From the cell containing the given text, extract its center point as [X, Y] coordinate. 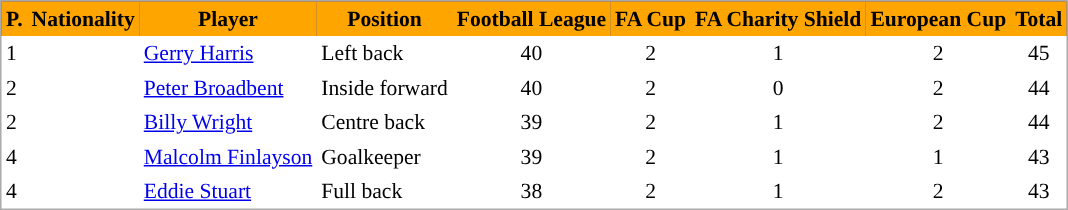
Eddie Stuart [228, 191]
FA Charity Shield [778, 19]
Full back [384, 191]
European Cup [938, 19]
Malcolm Finlayson [228, 157]
Nationality [83, 19]
Player [228, 19]
Inside forward [384, 87]
0 [778, 87]
Left back [384, 53]
Peter Broadbent [228, 87]
Centre back [384, 122]
45 [1039, 53]
Position [384, 19]
Goalkeeper [384, 157]
Total [1039, 19]
Football League [531, 19]
FA Cup [651, 19]
Billy Wright [228, 122]
38 [531, 191]
P. [15, 19]
Gerry Harris [228, 53]
